Provide the [x, y] coordinate of the cell's center where the given text is located.  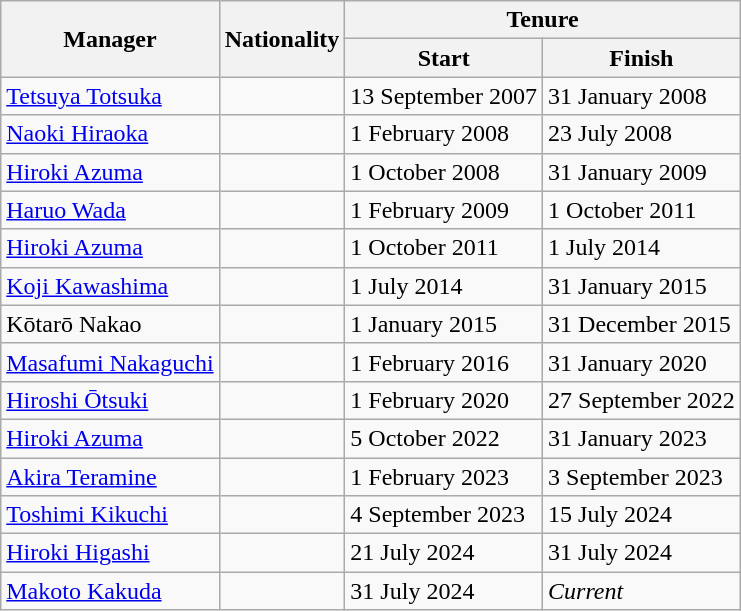
31 January 2009 [642, 172]
23 July 2008 [642, 134]
1 February 2023 [444, 477]
1 February 2008 [444, 134]
Koji Kawashima [110, 286]
5 October 2022 [444, 438]
13 September 2007 [444, 96]
21 July 2024 [444, 553]
31 January 2015 [642, 286]
Haruo Wada [110, 210]
1 February 2009 [444, 210]
Tetsuya Totsuka [110, 96]
1 January 2015 [444, 324]
Toshimi Kikuchi [110, 515]
1 February 2020 [444, 400]
15 July 2024 [642, 515]
1 February 2016 [444, 362]
Hiroki Higashi [110, 553]
31 December 2015 [642, 324]
Hiroshi Ōtsuki [110, 400]
31 January 2020 [642, 362]
Nationality [282, 39]
31 January 2008 [642, 96]
Makoto Kakuda [110, 591]
3 September 2023 [642, 477]
31 January 2023 [642, 438]
Finish [642, 58]
Manager [110, 39]
Current [642, 591]
Start [444, 58]
Tenure [542, 20]
4 September 2023 [444, 515]
Kōtarō Nakao [110, 324]
Naoki Hiraoka [110, 134]
Akira Teramine [110, 477]
1 October 2008 [444, 172]
Masafumi Nakaguchi [110, 362]
27 September 2022 [642, 400]
